Search for the cell housing the specified text and yield its [x, y] center coordinate. 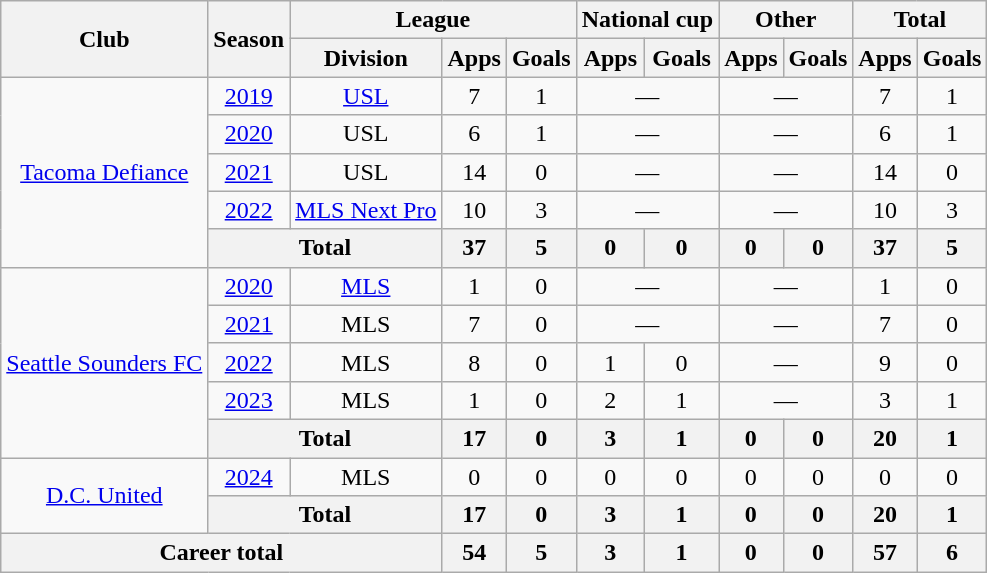
2 [610, 400]
Tacoma Defiance [104, 172]
57 [885, 553]
Other [786, 20]
National cup [647, 20]
Career total [222, 553]
2019 [249, 96]
2024 [249, 477]
D.C. United [104, 496]
Division [366, 58]
9 [885, 362]
League [434, 20]
Season [249, 39]
Seattle Sounders FC [104, 362]
8 [474, 362]
54 [474, 553]
2023 [249, 400]
MLS Next Pro [366, 210]
Club [104, 39]
